Provide the [x, y] coordinate of the cell's center where the given text is located.  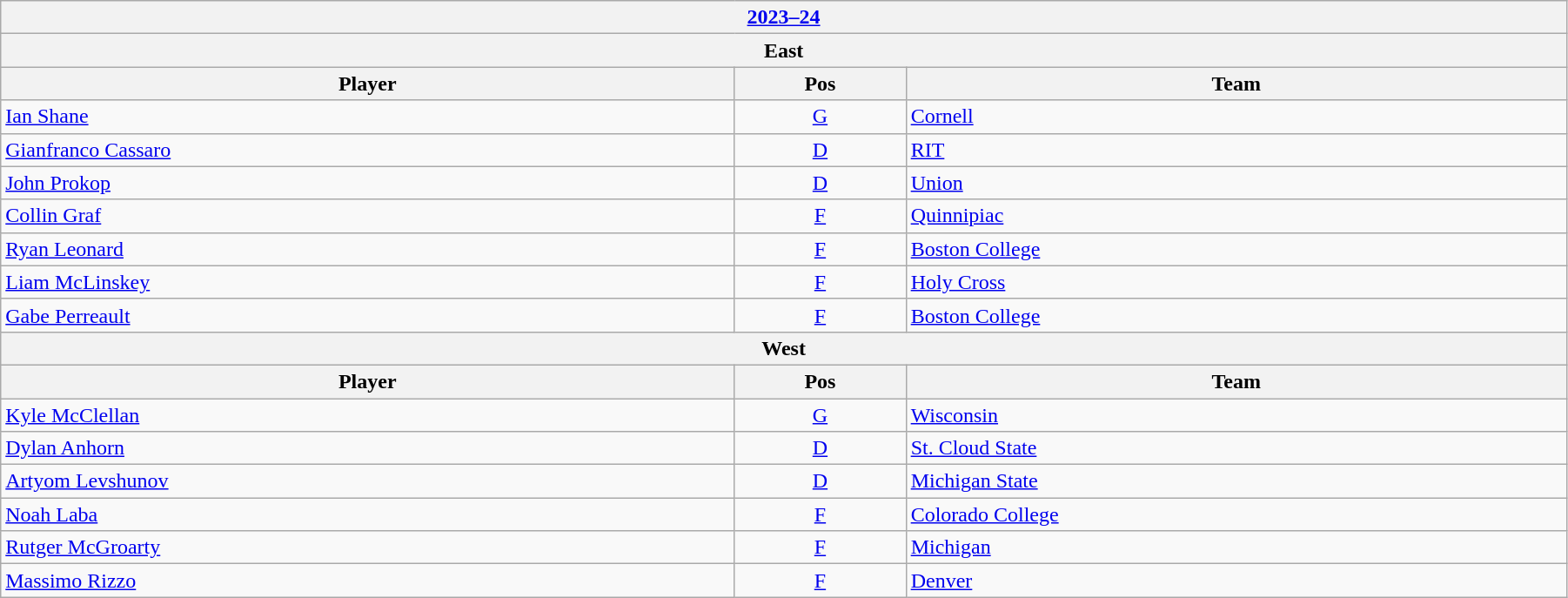
Collin Graf [367, 216]
Holy Cross [1236, 282]
Artyom Levshunov [367, 481]
Noah Laba [367, 514]
Gabe Perreault [367, 315]
Rutger McGroarty [367, 548]
RIT [1236, 150]
Michigan State [1236, 481]
Colorado College [1236, 514]
Dylan Anhorn [367, 448]
St. Cloud State [1236, 448]
Gianfranco Cassaro [367, 150]
East [784, 50]
Massimo Rizzo [367, 581]
Denver [1236, 581]
Union [1236, 183]
West [784, 348]
Ian Shane [367, 117]
Quinnipiac [1236, 216]
Kyle McClellan [367, 415]
Michigan [1236, 548]
John Prokop [367, 183]
Cornell [1236, 117]
Wisconsin [1236, 415]
2023–24 [784, 17]
Ryan Leonard [367, 249]
Liam McLinskey [367, 282]
